From the cell containing the given text, extract its center point as [X, Y] coordinate. 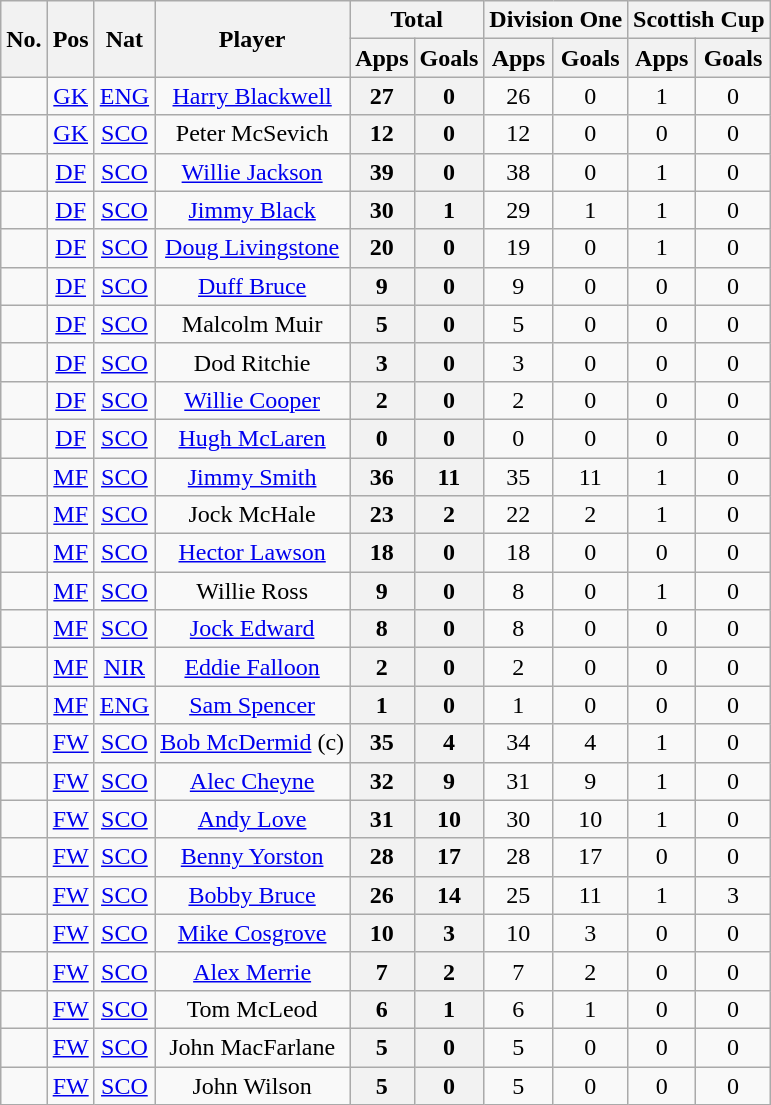
Alec Cheyne [252, 781]
No. [24, 39]
19 [518, 248]
Malcolm Muir [252, 324]
Player [252, 39]
Dod Ritchie [252, 362]
14 [449, 895]
Mike Cosgrove [252, 933]
Peter McSevich [252, 134]
Total [417, 20]
20 [382, 248]
Sam Spencer [252, 705]
John Wilson [252, 1085]
Alex Merrie [252, 971]
Duff Bruce [252, 286]
Bobby Bruce [252, 895]
Eddie Falloon [252, 667]
38 [518, 172]
Jock Edward [252, 629]
36 [382, 477]
25 [518, 895]
23 [382, 515]
29 [518, 210]
32 [382, 781]
Harry Blackwell [252, 96]
Division One [556, 20]
Scottish Cup [699, 20]
Willie Ross [252, 591]
John MacFarlane [252, 1047]
Andy Love [252, 819]
Bob McDermid (c) [252, 743]
Nat [124, 39]
Hugh McLaren [252, 438]
22 [518, 515]
Jock McHale [252, 515]
Pos [70, 39]
Willie Jackson [252, 172]
Jimmy Smith [252, 477]
34 [518, 743]
Doug Livingstone [252, 248]
Jimmy Black [252, 210]
NIR [124, 667]
Willie Cooper [252, 400]
Tom McLeod [252, 1009]
27 [382, 96]
Benny Yorston [252, 857]
39 [382, 172]
Hector Lawson [252, 553]
